Pinpoint the cell where the given text exists, returning its [x, y] midpoint coordinate. 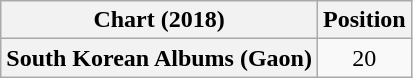
Position [364, 20]
South Korean Albums (Gaon) [160, 58]
Chart (2018) [160, 20]
20 [364, 58]
